For the text-containing cell, return its midpoint in [x, y] coordinate format. 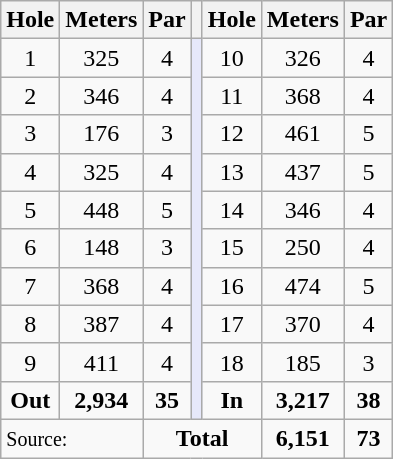
9 [30, 362]
73 [368, 438]
Out [30, 400]
411 [102, 362]
176 [102, 134]
387 [102, 324]
17 [232, 324]
8 [30, 324]
185 [302, 362]
38 [368, 400]
437 [302, 172]
148 [102, 248]
448 [102, 210]
12 [232, 134]
3,217 [302, 400]
11 [232, 96]
2,934 [102, 400]
2 [30, 96]
13 [232, 172]
6,151 [302, 438]
326 [302, 58]
Total [202, 438]
474 [302, 286]
35 [167, 400]
1 [30, 58]
7 [30, 286]
14 [232, 210]
6 [30, 248]
16 [232, 286]
15 [232, 248]
Source: [72, 438]
370 [302, 324]
18 [232, 362]
In [232, 400]
461 [302, 134]
250 [302, 248]
10 [232, 58]
